Determine the (x, y) coordinate at the center of the cell enclosing the given text.  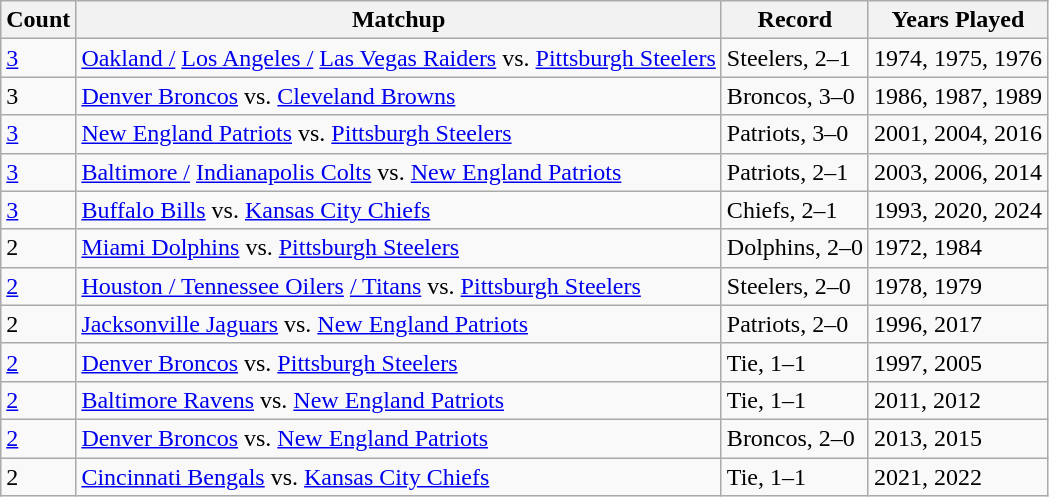
Denver Broncos vs. Pittsburgh Steelers (398, 362)
Patriots, 3–0 (794, 134)
Baltimore Ravens vs. New England Patriots (398, 400)
Oakland / Los Angeles / Las Vegas Raiders vs. Pittsburgh Steelers (398, 58)
Steelers, 2–1 (794, 58)
Dolphins, 2–0 (794, 248)
Houston / Tennessee Oilers / Titans vs. Pittsburgh Steelers (398, 286)
Matchup (398, 20)
Jacksonville Jaguars vs. New England Patriots (398, 324)
2021, 2022 (958, 477)
2011, 2012 (958, 400)
1997, 2005 (958, 362)
2001, 2004, 2016 (958, 134)
1974, 1975, 1976 (958, 58)
2003, 2006, 2014 (958, 172)
Count (38, 20)
Patriots, 2–0 (794, 324)
Broncos, 2–0 (794, 438)
Miami Dolphins vs. Pittsburgh Steelers (398, 248)
New England Patriots vs. Pittsburgh Steelers (398, 134)
Baltimore / Indianapolis Colts vs. New England Patriots (398, 172)
1972, 1984 (958, 248)
1978, 1979 (958, 286)
Years Played (958, 20)
Chiefs, 2–1 (794, 210)
Denver Broncos vs. Cleveland Browns (398, 96)
Broncos, 3–0 (794, 96)
1993, 2020, 2024 (958, 210)
Denver Broncos vs. New England Patriots (398, 438)
Patriots, 2–1 (794, 172)
Buffalo Bills vs. Kansas City Chiefs (398, 210)
Cincinnati Bengals vs. Kansas City Chiefs (398, 477)
Steelers, 2–0 (794, 286)
1986, 1987, 1989 (958, 96)
1996, 2017 (958, 324)
Record (794, 20)
2013, 2015 (958, 438)
